Detect which cell encompasses the target text, then output its (X, Y) center coordinate. 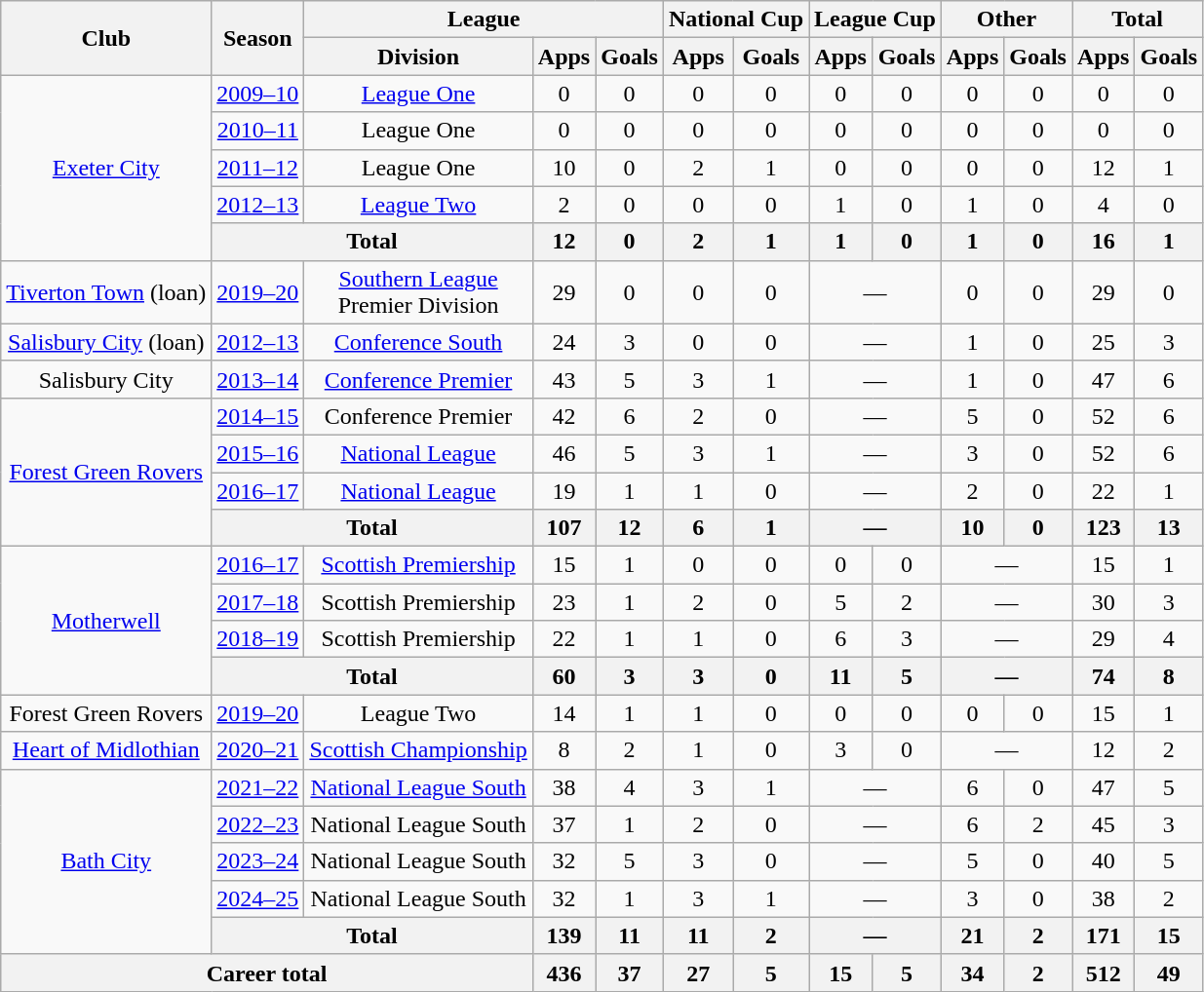
2021–22 (257, 787)
23 (563, 602)
139 (563, 935)
2013–14 (257, 379)
24 (563, 342)
Heart of Midlothian (106, 750)
107 (563, 528)
2022–23 (257, 824)
40 (1104, 861)
Scottish Championship (418, 750)
Bath City (106, 861)
512 (1104, 973)
Southern LeaguePremier Division (418, 292)
Tiverton Town (loan) (106, 292)
2009–10 (257, 94)
Club (106, 38)
2010–11 (257, 131)
2020–21 (257, 750)
2014–15 (257, 416)
Salisbury City (106, 379)
Exeter City (106, 168)
Conference South (418, 342)
21 (972, 935)
2018–19 (257, 639)
60 (563, 676)
42 (563, 416)
43 (563, 379)
171 (1104, 935)
2023–24 (257, 861)
13 (1169, 528)
Career total (267, 973)
27 (698, 973)
Motherwell (106, 621)
46 (563, 453)
19 (563, 490)
Division (418, 57)
74 (1104, 676)
League (484, 19)
Other (1006, 19)
45 (1104, 824)
National Cup (735, 19)
436 (563, 973)
Salisbury City (loan) (106, 342)
16 (1104, 242)
34 (972, 973)
30 (1104, 602)
2017–18 (257, 602)
Season (257, 38)
2024–25 (257, 898)
2011–12 (257, 168)
14 (563, 713)
League Cup (875, 19)
25 (1104, 342)
123 (1104, 528)
2015–16 (257, 453)
49 (1169, 973)
